Scan for the cell matching the given text and deliver its [x, y] coordinate at center. 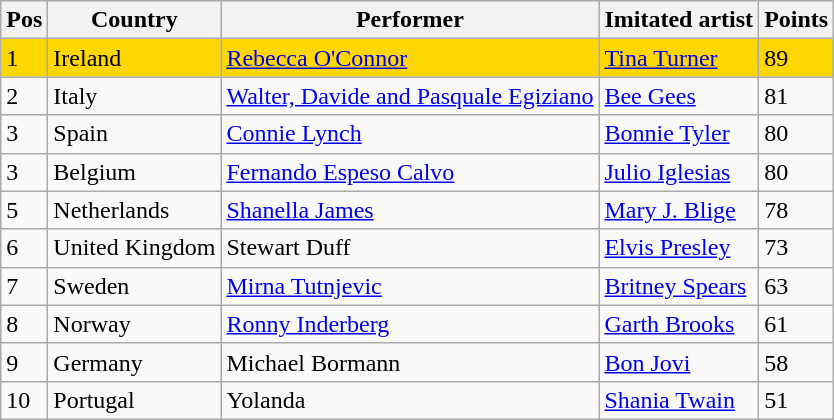
63 [796, 286]
10 [24, 400]
Connie Lynch [410, 134]
Spain [134, 134]
Bee Gees [679, 96]
Britney Spears [679, 286]
Germany [134, 362]
6 [24, 248]
89 [796, 58]
Ireland [134, 58]
8 [24, 324]
Walter, Davide and Pasquale Egiziano [410, 96]
Sweden [134, 286]
Pos [24, 20]
Shania Twain [679, 400]
Imitated artist [679, 20]
Portugal [134, 400]
Norway [134, 324]
78 [796, 210]
81 [796, 96]
9 [24, 362]
73 [796, 248]
Yolanda [410, 400]
Italy [134, 96]
7 [24, 286]
5 [24, 210]
2 [24, 96]
United Kingdom [134, 248]
Bon Jovi [679, 362]
61 [796, 324]
Elvis Presley [679, 248]
Mirna Tutnjevic [410, 286]
51 [796, 400]
Points [796, 20]
58 [796, 362]
Country [134, 20]
Netherlands [134, 210]
Shanella James [410, 210]
Garth Brooks [679, 324]
Belgium [134, 172]
Rebecca O'Connor [410, 58]
Ronny Inderberg [410, 324]
Julio Iglesias [679, 172]
Mary J. Blige [679, 210]
Bonnie Tyler [679, 134]
Fernando Espeso Calvo [410, 172]
1 [24, 58]
Performer [410, 20]
Michael Bormann [410, 362]
Tina Turner [679, 58]
Stewart Duff [410, 248]
